Identify which cell holds the provided text, then report its [X, Y] central coordinate. 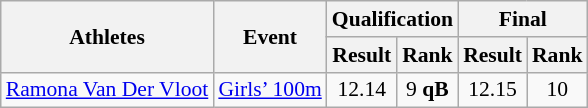
12.15 [492, 90]
10 [558, 90]
12.14 [362, 90]
Qualification [392, 19]
Girls’ 100m [270, 90]
Event [270, 36]
Final [522, 19]
9 qB [428, 90]
Athletes [108, 36]
Ramona Van Der Vloot [108, 90]
